Scan for the cell matching the given text and deliver its [X, Y] coordinate at center. 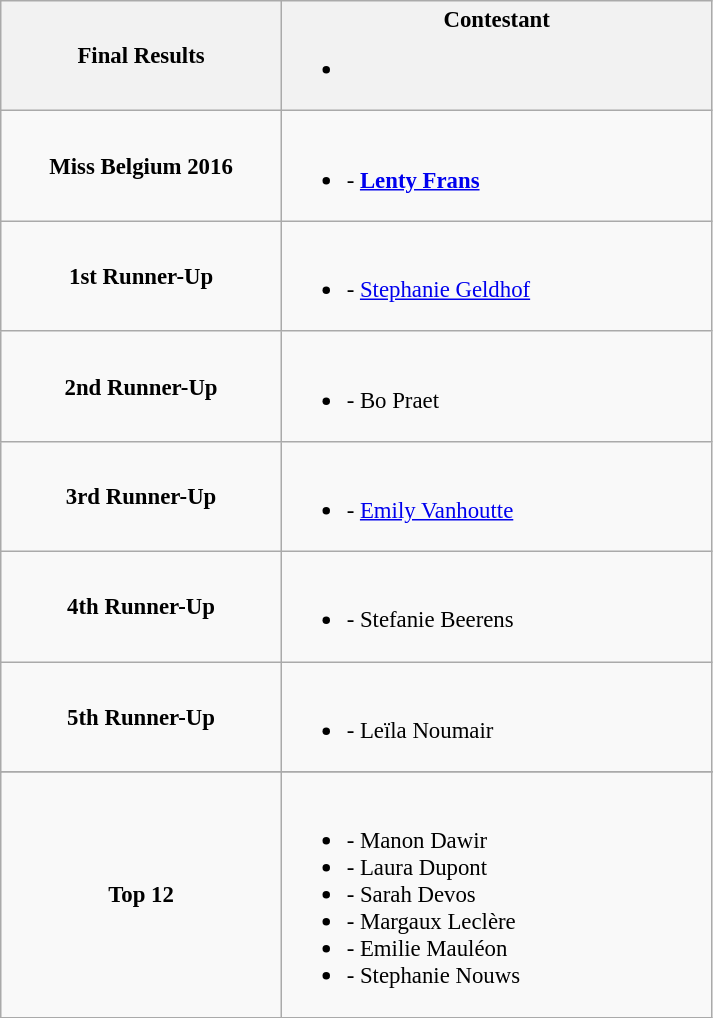
Miss Belgium 2016 [142, 166]
- Leïla Noumair [496, 717]
5th Runner-Up [142, 717]
- Manon Dawir - Laura Dupont - Sarah Devos - Margaux Leclère - Emilie Mauléon - Stephanie Nouws [496, 894]
2nd Runner-Up [142, 386]
1st Runner-Up [142, 276]
Contestant [496, 56]
- Stephanie Geldhof [496, 276]
- Stefanie Beerens [496, 607]
Final Results [142, 56]
Top 12 [142, 894]
- Emily Vanhoutte [496, 497]
3rd Runner-Up [142, 497]
4th Runner-Up [142, 607]
- Lenty Frans [496, 166]
- Bo Praet [496, 386]
